Determine the [X, Y] coordinate at the center of the cell enclosing the given text.  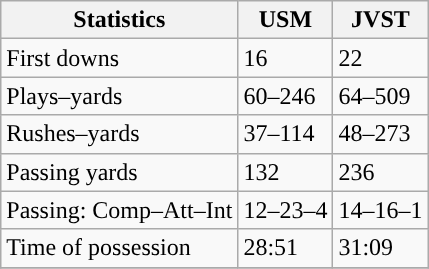
236 [380, 172]
Rushes–yards [120, 134]
31:09 [380, 248]
Plays–yards [120, 96]
14–16–1 [380, 210]
60–246 [286, 96]
Time of possession [120, 248]
28:51 [286, 248]
JVST [380, 20]
Passing yards [120, 172]
First downs [120, 58]
Statistics [120, 20]
Passing: Comp–Att–Int [120, 210]
48–273 [380, 134]
132 [286, 172]
12–23–4 [286, 210]
16 [286, 58]
64–509 [380, 96]
37–114 [286, 134]
USM [286, 20]
22 [380, 58]
